Provide the [x, y] coordinate of the cell's center where the given text is located.  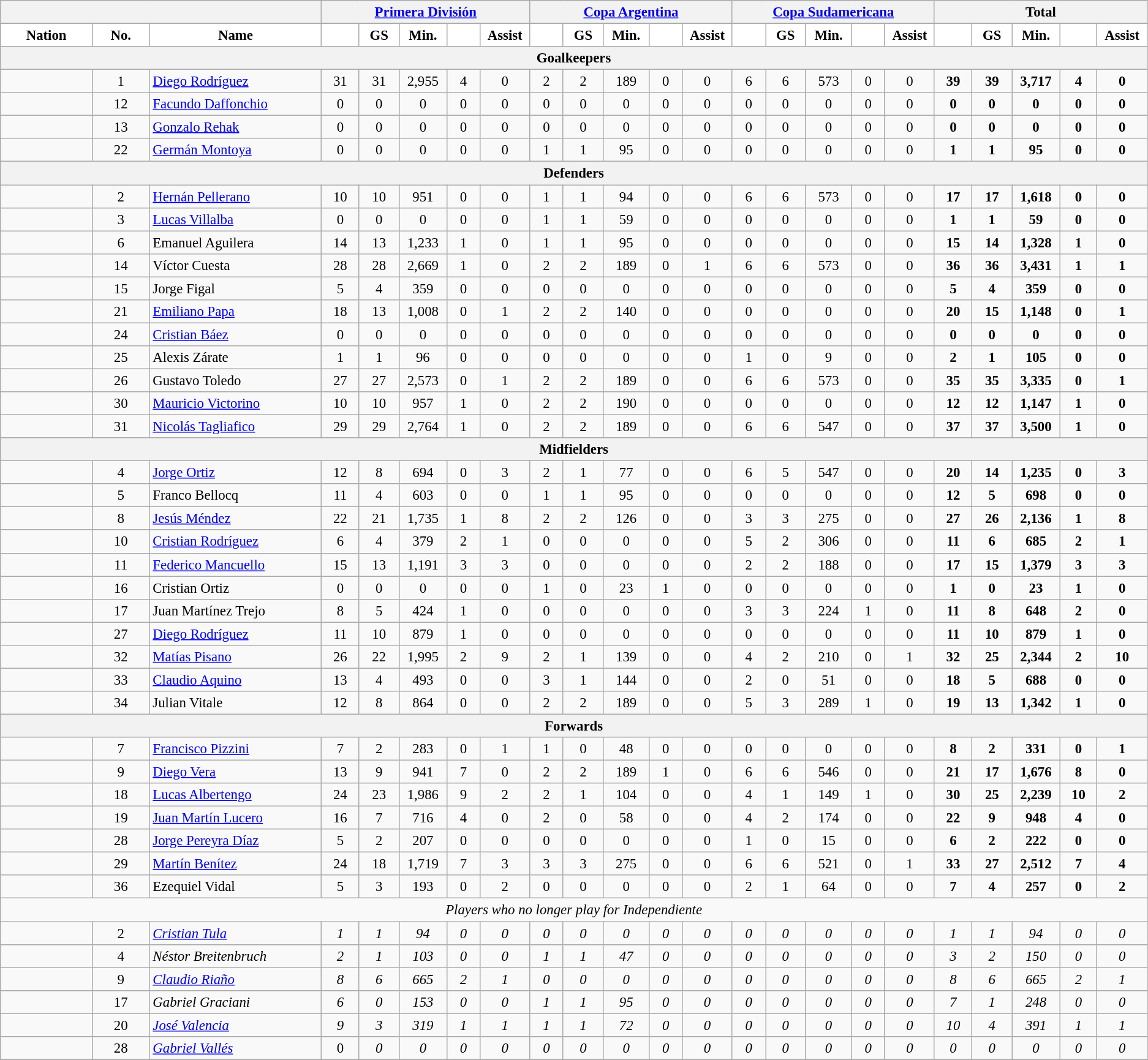
144 [626, 680]
210 [828, 657]
222 [1036, 841]
603 [423, 495]
149 [828, 795]
283 [423, 749]
Jorge Pereyra Díaz [235, 841]
1,676 [1036, 772]
1,191 [423, 565]
Franco Bellocq [235, 495]
Primera División [426, 12]
2,764 [423, 427]
685 [1036, 542]
2,239 [1036, 795]
Gonzalo Rehak [235, 127]
493 [423, 680]
1,735 [423, 519]
2,573 [423, 380]
64 [828, 887]
2,669 [423, 265]
140 [626, 312]
47 [626, 956]
1,342 [1036, 703]
207 [423, 841]
Jesús Méndez [235, 519]
103 [423, 956]
224 [828, 611]
546 [828, 772]
Midfielders [574, 449]
José Valencia [235, 1025]
289 [828, 703]
96 [423, 358]
Name [235, 36]
Lucas Albertengo [235, 795]
Players who no longer play for Independiente [574, 910]
Juan Martínez Trejo [235, 611]
104 [626, 795]
Cristian Rodríguez [235, 542]
1,233 [423, 242]
58 [626, 818]
864 [423, 703]
648 [1036, 611]
51 [828, 680]
Federico Mancuello [235, 565]
521 [828, 864]
3,500 [1036, 427]
Cristian Tula [235, 933]
941 [423, 772]
Nation [47, 36]
1,986 [423, 795]
2,955 [423, 81]
193 [423, 887]
153 [423, 1002]
957 [423, 404]
Lucas Villalba [235, 219]
1,618 [1036, 197]
3,335 [1036, 380]
694 [423, 473]
Julian Vitale [235, 703]
Germán Montoya [235, 150]
150 [1036, 956]
Matías Pisano [235, 657]
105 [1036, 358]
188 [828, 565]
248 [1036, 1002]
424 [423, 611]
Francisco Pizzini [235, 749]
Defenders [574, 173]
Ezequiel Vidal [235, 887]
72 [626, 1025]
Copa Argentina [631, 12]
48 [626, 749]
1,995 [423, 657]
Emiliano Papa [235, 312]
3,717 [1036, 81]
Emanuel Aguilera [235, 242]
698 [1036, 495]
1,719 [423, 864]
Nicolás Tagliafico [235, 427]
Copa Sudamericana [833, 12]
Jorge Ortiz [235, 473]
Cristian Ortiz [235, 588]
77 [626, 473]
3,431 [1036, 265]
391 [1036, 1025]
Cristian Báez [235, 334]
190 [626, 404]
Gustavo Toledo [235, 380]
Facundo Daffonchio [235, 104]
Gabriel Graciani [235, 1002]
Hernán Pellerano [235, 197]
716 [423, 818]
Goalkeepers [574, 58]
1,235 [1036, 473]
306 [828, 542]
1,147 [1036, 404]
Martín Benítez [235, 864]
1,379 [1036, 565]
Jorge Figal [235, 288]
1,148 [1036, 312]
126 [626, 519]
Víctor Cuesta [235, 265]
331 [1036, 749]
948 [1036, 818]
Diego Vera [235, 772]
379 [423, 542]
951 [423, 197]
Mauricio Victorino [235, 404]
No. [121, 36]
2,136 [1036, 519]
2,512 [1036, 864]
Alexis Zárate [235, 358]
34 [121, 703]
Forwards [574, 726]
Néstor Breitenbruch [235, 956]
2,344 [1036, 657]
1,328 [1036, 242]
Claudio Riaño [235, 979]
139 [626, 657]
1,008 [423, 312]
257 [1036, 887]
Juan Martín Lucero [235, 818]
Gabriel Vallés [235, 1048]
174 [828, 818]
319 [423, 1025]
688 [1036, 680]
Total [1040, 12]
Claudio Aquino [235, 680]
